From the cell containing the given text, extract its center point as (x, y) coordinate. 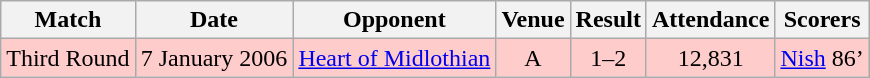
Date (214, 20)
Third Round (68, 58)
Scorers (822, 20)
7 January 2006 (214, 58)
A (533, 58)
Heart of Midlothian (394, 58)
Result (608, 20)
Opponent (394, 20)
Venue (533, 20)
12,831 (710, 58)
Nish 86’ (822, 58)
Attendance (710, 20)
Match (68, 20)
1–2 (608, 58)
